For the text-containing cell, return its midpoint in [x, y] coordinate format. 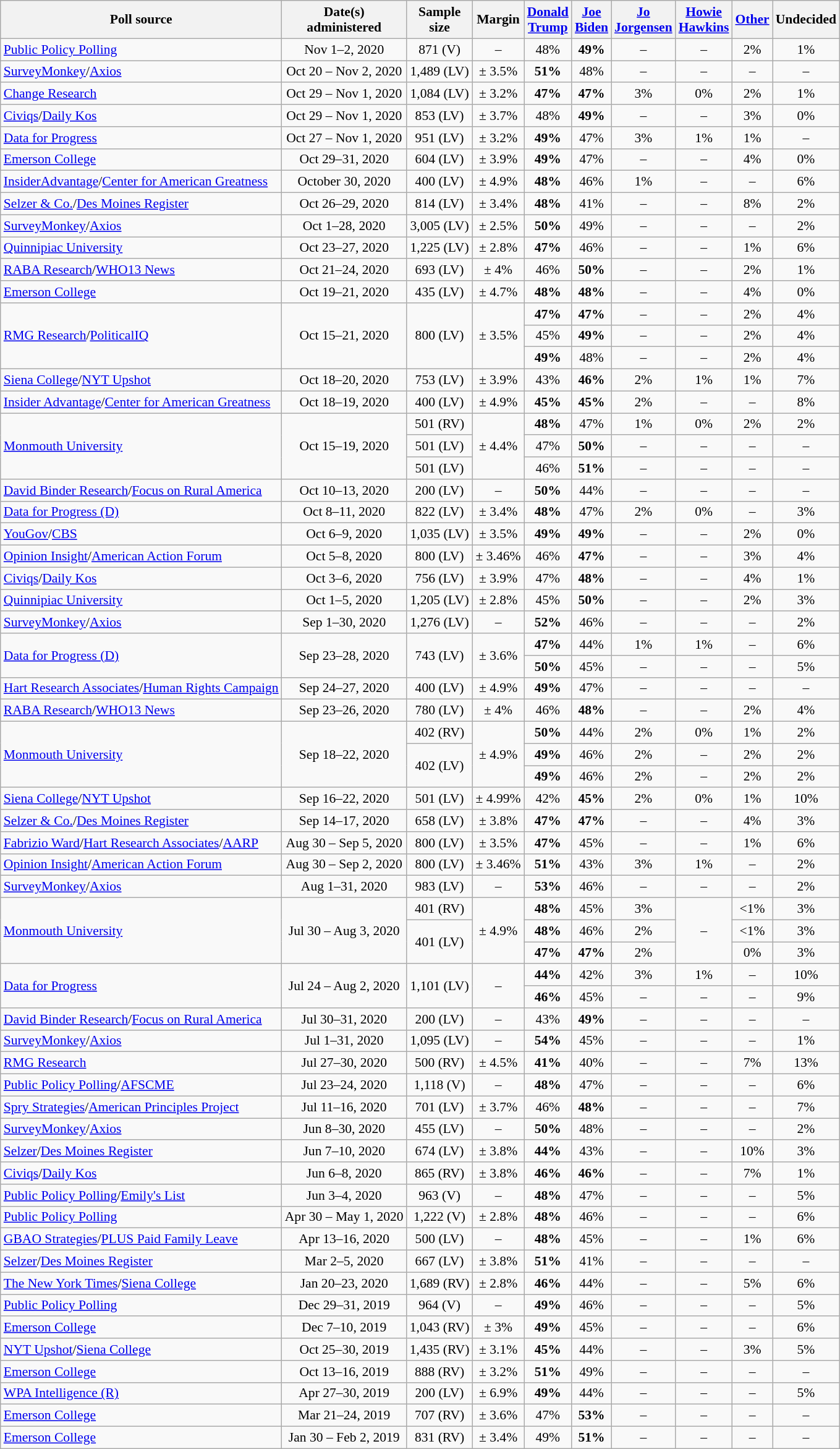
1,101 (LV) [440, 986]
Oct 19–21, 2020 [344, 292]
Jun 3–4, 2020 [344, 1195]
604 (LV) [440, 160]
1,084 (LV) [440, 94]
693 (LV) [440, 270]
Nov 1–2, 2020 [344, 49]
Oct 21–24, 2020 [344, 270]
500 (LV) [440, 1239]
Sep 23–28, 2020 [344, 656]
1,689 (RV) [440, 1283]
± 4.5% [498, 1063]
658 (LV) [440, 821]
Change Research [141, 94]
Public Policy Polling/AFSCME [141, 1085]
Date(s)administered [344, 20]
Apr 27–30, 2019 [344, 1393]
1,095 (LV) [440, 1041]
Hart Research Associates/Human Rights Campaign [141, 688]
Dec 29–31, 2019 [344, 1306]
951 (LV) [440, 138]
Spry Strategies/American Principles Project [141, 1107]
871 (V) [440, 49]
Aug 30 – Sep 5, 2020 [344, 843]
Sep 24–27, 2020 [344, 688]
Oct 1–5, 2020 [344, 601]
JoJorgensen [643, 20]
Jan 30 – Feb 2, 2019 [344, 1438]
1,043 (RV) [440, 1328]
Mar 2–5, 2020 [344, 1262]
54% [548, 1041]
± 2.5% [498, 226]
Jul 23–24, 2020 [344, 1085]
Fabrizio Ward/Hart Research Associates/AARP [141, 843]
NYT Upshot/Siena College [141, 1349]
RMG Research [141, 1063]
455 (LV) [440, 1129]
756 (LV) [440, 578]
1,489 (LV) [440, 72]
WPA Intelligence (R) [141, 1393]
13% [806, 1063]
701 (LV) [440, 1107]
± 3% [498, 1328]
707 (RV) [440, 1416]
Jul 27–30, 2020 [344, 1063]
± 4.4% [498, 447]
Sep 14–17, 2020 [344, 821]
Oct 18–20, 2020 [344, 380]
Other [752, 20]
1,435 (RV) [440, 1349]
Jul 30 – Aug 3, 2020 [344, 931]
Jan 20–23, 2020 [344, 1283]
± 6.9% [498, 1393]
52% [548, 623]
Oct 25–30, 2019 [344, 1349]
743 (LV) [440, 656]
983 (LV) [440, 887]
Poll source [141, 20]
Oct 5–8, 2020 [344, 557]
9% [806, 997]
Jul 24 – Aug 2, 2020 [344, 986]
435 (LV) [440, 292]
Margin [498, 20]
Jul 1–31, 2020 [344, 1041]
780 (LV) [440, 711]
HowieHawkins [704, 20]
Dec 7–10, 2019 [344, 1328]
Apr 13–16, 2020 [344, 1239]
YouGov/CBS [141, 534]
Oct 26–29, 2020 [344, 204]
3,005 (LV) [440, 226]
JoeBiden [592, 20]
1,118 (V) [440, 1085]
Public Policy Polling/Emily's List [141, 1195]
Oct 8–11, 2020 [344, 512]
The New York Times/Siena College [141, 1283]
Undecided [806, 20]
964 (V) [440, 1306]
1,205 (LV) [440, 601]
Oct 15–19, 2020 [344, 447]
Jul 30–31, 2020 [344, 1019]
DonaldTrump [548, 20]
Oct 23–27, 2020 [344, 248]
1,225 (LV) [440, 248]
Aug 1–31, 2020 [344, 887]
40% [592, 1063]
Sep 23–26, 2020 [344, 711]
Oct 15–21, 2020 [344, 336]
1,222 (V) [440, 1217]
Jun 7–10, 2020 [344, 1152]
± 4.7% [498, 292]
865 (RV) [440, 1173]
888 (RV) [440, 1372]
Insider Advantage/Center for American Greatness [141, 402]
753 (LV) [440, 380]
Samplesize [440, 20]
674 (LV) [440, 1152]
402 (LV) [440, 766]
GBAO Strategies/PLUS Paid Family Leave [141, 1239]
667 (LV) [440, 1262]
Jun 6–8, 2020 [344, 1173]
Jul 11–16, 2020 [344, 1107]
814 (LV) [440, 204]
Oct 10–13, 2020 [344, 490]
963 (V) [440, 1195]
853 (LV) [440, 116]
Apr 30 – May 1, 2020 [344, 1217]
Oct 13–16, 2019 [344, 1372]
RMG Research/PoliticalIQ [141, 336]
Oct 6–9, 2020 [344, 534]
Sep 18–22, 2020 [344, 754]
Sep 1–30, 2020 [344, 623]
Oct 1–28, 2020 [344, 226]
Oct 3–6, 2020 [344, 578]
831 (RV) [440, 1438]
± 3.1% [498, 1349]
Aug 30 – Sep 2, 2020 [344, 865]
1,035 (LV) [440, 534]
402 (RV) [440, 733]
Oct 29–31, 2020 [344, 160]
InsiderAdvantage/Center for American Greatness [141, 182]
Jun 8–30, 2020 [344, 1129]
500 (RV) [440, 1063]
October 30, 2020 [344, 182]
1,276 (LV) [440, 623]
Oct 20 – Nov 2, 2020 [344, 72]
Mar 21–24, 2019 [344, 1416]
822 (LV) [440, 512]
Oct 18–19, 2020 [344, 402]
Sep 16–22, 2020 [344, 799]
Oct 27 – Nov 1, 2020 [344, 138]
501 (RV) [440, 424]
± 4.99% [498, 799]
401 (LV) [440, 941]
401 (RV) [440, 909]
